Extract the [X, Y] coordinate from the center of the cell holding the provided text.  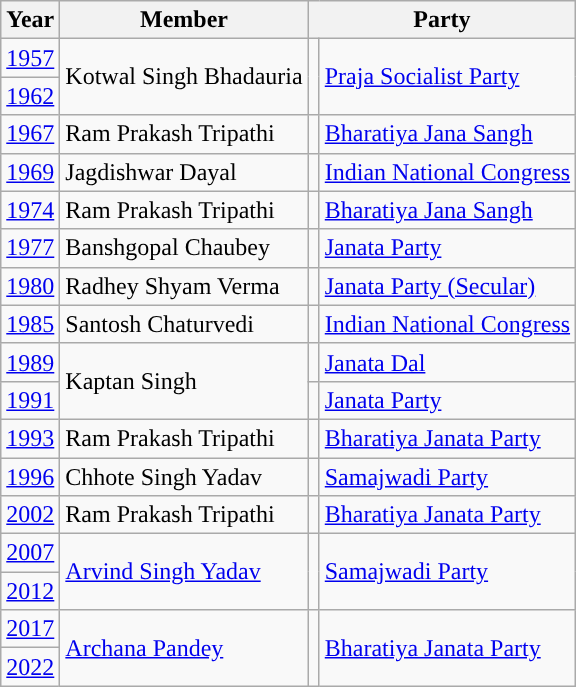
Praja Socialist Party [447, 77]
Party [442, 20]
1974 [30, 210]
1957 [30, 58]
1991 [30, 400]
1962 [30, 96]
2017 [30, 629]
2007 [30, 553]
Janata Party (Secular) [447, 286]
Arvind Singh Yadav [184, 572]
Kaptan Singh [184, 381]
2002 [30, 515]
Year [30, 20]
Chhote Singh Yadav [184, 477]
1969 [30, 172]
1993 [30, 438]
1996 [30, 477]
Kotwal Singh Bhadauria [184, 77]
1967 [30, 134]
Archana Pandey [184, 648]
1980 [30, 286]
2022 [30, 667]
Banshgopal Chaubey [184, 248]
Janata Dal [447, 362]
1989 [30, 362]
Jagdishwar Dayal [184, 172]
Member [184, 20]
1985 [30, 324]
1977 [30, 248]
Santosh Chaturvedi [184, 324]
2012 [30, 591]
Radhey Shyam Verma [184, 286]
